Detect which cell encompasses the target text, then output its [X, Y] center coordinate. 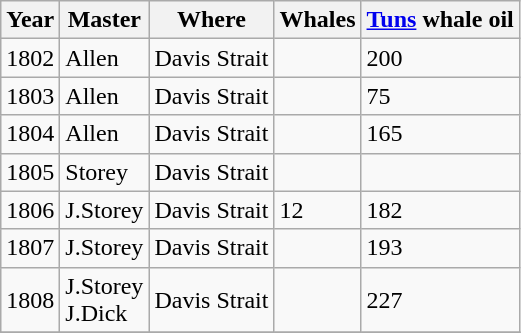
165 [440, 134]
1802 [30, 58]
227 [440, 300]
1807 [30, 248]
1804 [30, 134]
200 [440, 58]
75 [440, 96]
Whales [318, 20]
1805 [30, 172]
Master [104, 20]
182 [440, 210]
Tuns whale oil [440, 20]
12 [318, 210]
1803 [30, 96]
Storey [104, 172]
Year [30, 20]
J.StoreyJ.Dick [104, 300]
193 [440, 248]
1808 [30, 300]
Where [212, 20]
1806 [30, 210]
